Find where the given text appears and provide that cell's center as [X, Y] coordinate. 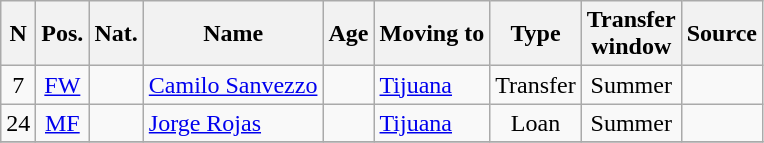
N [18, 34]
Nat. [116, 34]
Jorge Rojas [233, 123]
Transfer [536, 85]
Moving to [432, 34]
Source [722, 34]
7 [18, 85]
Pos. [62, 34]
Transferwindow [631, 34]
24 [18, 123]
Type [536, 34]
Loan [536, 123]
Age [348, 34]
Camilo Sanvezzo [233, 85]
Name [233, 34]
FW [62, 85]
MF [62, 123]
